Return the [X, Y] coordinate for the center point of the cell that contains the specified text.  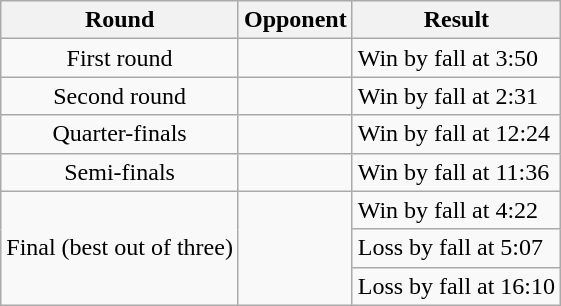
First round [120, 58]
Win by fall at 3:50 [456, 58]
Win by fall at 4:22 [456, 210]
Second round [120, 96]
Win by fall at 11:36 [456, 172]
Opponent [295, 20]
Loss by fall at 16:10 [456, 286]
Win by fall at 12:24 [456, 134]
Semi-finals [120, 172]
Win by fall at 2:31 [456, 96]
Round [120, 20]
Loss by fall at 5:07 [456, 248]
Final (best out of three) [120, 248]
Result [456, 20]
Quarter-finals [120, 134]
